Detect which cell encompasses the target text, then output its [x, y] center coordinate. 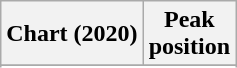
Chart (2020) [72, 34]
Peakposition [189, 34]
